Pinpoint the cell where the given text exists, returning its (X, Y) midpoint coordinate. 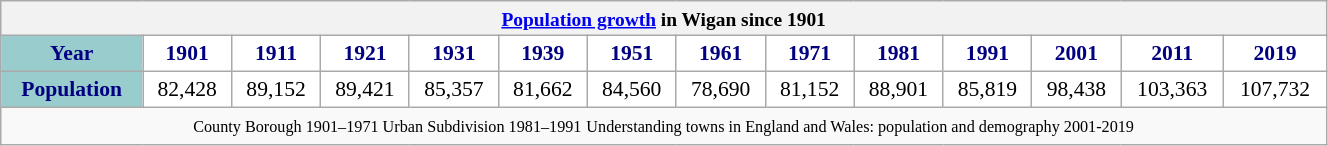
2001 (1076, 54)
1921 (366, 54)
1939 (542, 54)
1901 (188, 54)
Year (72, 54)
85,819 (988, 90)
Population (72, 90)
1961 (720, 54)
2019 (1276, 54)
89,152 (276, 90)
1931 (454, 54)
89,421 (366, 90)
81,152 (810, 90)
81,662 (542, 90)
84,560 (632, 90)
County Borough 1901–1971 Urban Subdivision 1981–1991 Understanding towns in England and Wales: population and demography 2001-2019 (664, 126)
98,438 (1076, 90)
1991 (988, 54)
78,690 (720, 90)
107,732 (1276, 90)
1971 (810, 54)
1911 (276, 54)
85,357 (454, 90)
103,363 (1172, 90)
1951 (632, 54)
1981 (898, 54)
Population growth in Wigan since 1901 (664, 18)
88,901 (898, 90)
2011 (1172, 54)
82,428 (188, 90)
